From the cell containing the given text, extract its center point as [x, y] coordinate. 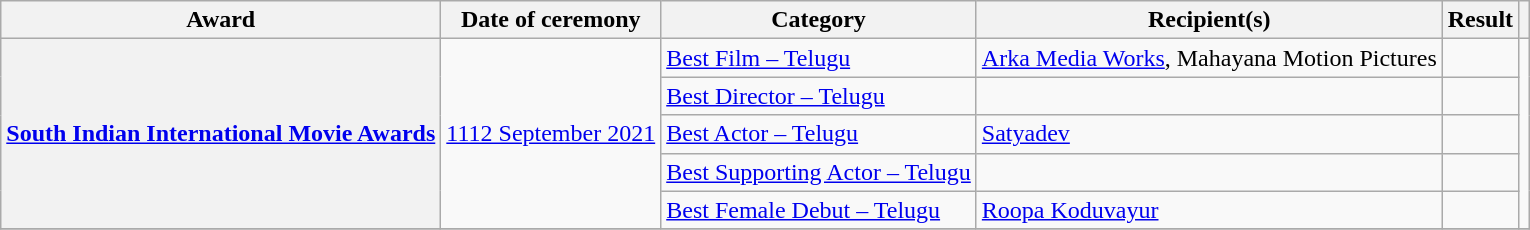
Best Director – Telugu [819, 96]
Category [819, 20]
Best Film – Telugu [819, 58]
Date of ceremony [551, 20]
1112 September 2021 [551, 134]
Arka Media Works, Mahayana Motion Pictures [1209, 58]
Best Female Debut – Telugu [819, 210]
Best Actor – Telugu [819, 134]
Award [221, 20]
South Indian International Movie Awards [221, 134]
Recipient(s) [1209, 20]
Result [1480, 20]
Roopa Koduvayur [1209, 210]
Best Supporting Actor – Telugu [819, 172]
Satyadev [1209, 134]
